Provide the [X, Y] coordinate of the cell's center where the given text is located.  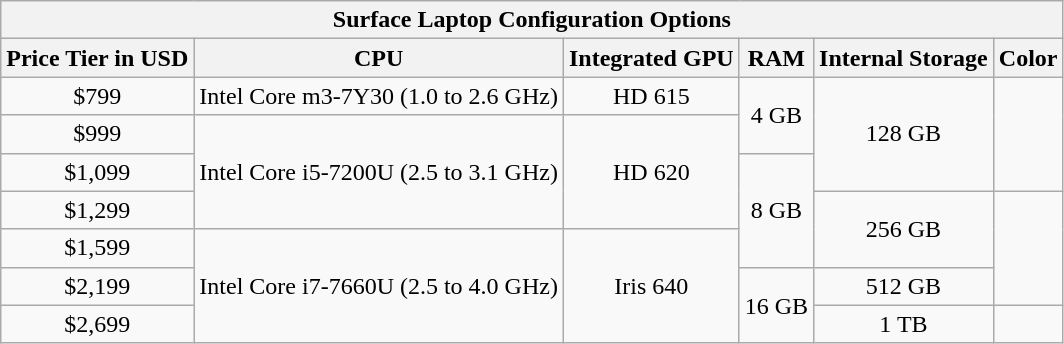
Iris 640 [651, 286]
$1,599 [98, 248]
Integrated GPU [651, 58]
Intel Core m3-7Y30 (1.0 to 2.6 GHz) [379, 96]
4 GB [776, 115]
1 TB [904, 324]
$799 [98, 96]
RAM [776, 58]
Color [1028, 58]
Surface Laptop Configuration Options [532, 20]
HD 620 [651, 172]
$999 [98, 134]
Intel Core i5-7200U (2.5 to 3.1 GHz) [379, 172]
128 GB [904, 134]
$1,099 [98, 172]
$2,199 [98, 286]
$2,699 [98, 324]
16 GB [776, 305]
512 GB [904, 286]
256 GB [904, 229]
CPU [379, 58]
8 GB [776, 210]
Intel Core i7-7660U (2.5 to 4.0 GHz) [379, 286]
Internal Storage [904, 58]
Price Tier in USD [98, 58]
$1,299 [98, 210]
HD 615 [651, 96]
